From the cell containing the given text, extract its center point as [x, y] coordinate. 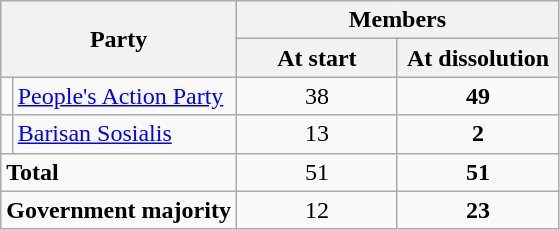
2 [478, 134]
Government majority [119, 210]
Total [119, 172]
38 [316, 96]
People's Action Party [124, 96]
Barisan Sosialis [124, 134]
Members [397, 20]
12 [316, 210]
Party [119, 39]
23 [478, 210]
At dissolution [478, 58]
49 [478, 96]
13 [316, 134]
At start [316, 58]
